Determine the [X, Y] coordinate at the center of the cell enclosing the given text.  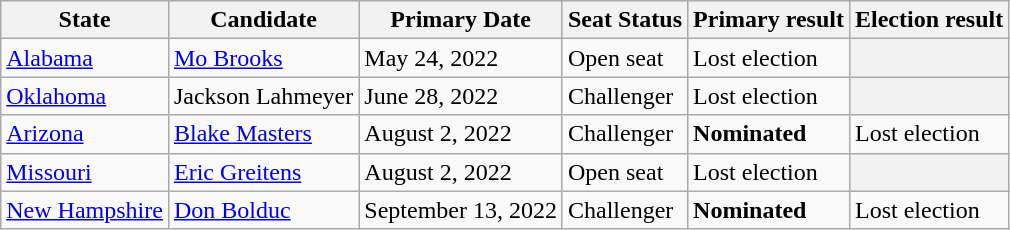
September 13, 2022 [461, 210]
Candidate [263, 20]
Oklahoma [85, 96]
Alabama [85, 58]
Eric Greitens [263, 172]
New Hampshire [85, 210]
June 28, 2022 [461, 96]
Mo Brooks [263, 58]
Missouri [85, 172]
Election result [928, 20]
May 24, 2022 [461, 58]
Don Bolduc [263, 210]
Blake Masters [263, 134]
Primary Date [461, 20]
Seat Status [624, 20]
Primary result [769, 20]
Arizona [85, 134]
State [85, 20]
Jackson Lahmeyer [263, 96]
